Detect which cell encompasses the target text, then output its [x, y] center coordinate. 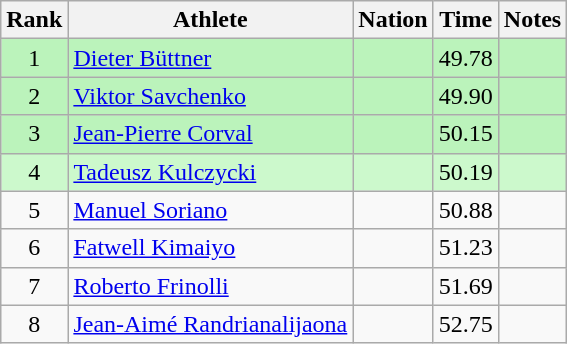
Roberto Frinolli [210, 286]
51.69 [466, 286]
Viktor Savchenko [210, 96]
Time [466, 20]
Nation [393, 20]
50.19 [466, 172]
Athlete [210, 20]
49.90 [466, 96]
7 [34, 286]
Jean-Aimé Randrianalijaona [210, 324]
Fatwell Kimaiyo [210, 248]
3 [34, 134]
Notes [532, 20]
1 [34, 58]
4 [34, 172]
52.75 [466, 324]
Dieter Büttner [210, 58]
Jean-Pierre Corval [210, 134]
6 [34, 248]
5 [34, 210]
Manuel Soriano [210, 210]
2 [34, 96]
50.15 [466, 134]
Rank [34, 20]
50.88 [466, 210]
51.23 [466, 248]
49.78 [466, 58]
8 [34, 324]
Tadeusz Kulczycki [210, 172]
